Identify which cell holds the provided text, then report its [x, y] central coordinate. 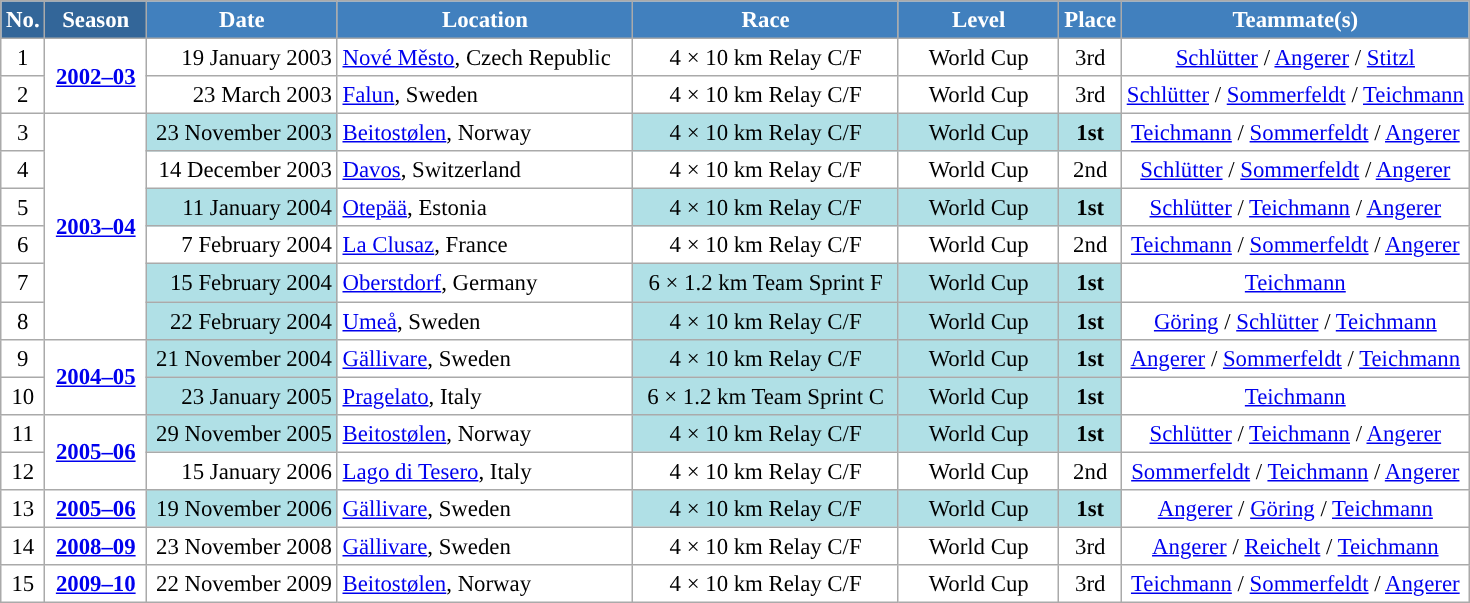
Davos, Switzerland [485, 170]
8 [23, 321]
Otepää, Estonia [485, 208]
Nové Město, Czech Republic [485, 58]
13 [23, 509]
14 December 2003 [242, 170]
15 January 2006 [242, 471]
10 [23, 396]
2 [23, 95]
Angerer / Reichelt / Teichmann [1295, 546]
14 [23, 546]
6 [23, 245]
2003–04 [96, 227]
15 February 2004 [242, 283]
Angerer / Göring / Teichmann [1295, 509]
Oberstdorf, Germany [485, 283]
23 November 2003 [242, 133]
9 [23, 358]
15 [23, 584]
Schlütter / Angerer / Stitzl [1295, 58]
7 February 2004 [242, 245]
Falun, Sweden [485, 95]
Angerer / Sommerfeldt / Teichmann [1295, 358]
1 [23, 58]
2004–05 [96, 376]
No. [23, 20]
5 [23, 208]
Date [242, 20]
6 × 1.2 km Team Sprint C [766, 396]
22 November 2009 [242, 584]
Teammate(s) [1295, 20]
4 [23, 170]
Sommerfeldt / Teichmann / Angerer [1295, 471]
3 [23, 133]
19 January 2003 [242, 58]
Place [1090, 20]
12 [23, 471]
2009–10 [96, 584]
Schlütter / Sommerfeldt / Angerer [1295, 170]
11 [23, 433]
Pragelato, Italy [485, 396]
Lago di Tesero, Italy [485, 471]
23 November 2008 [242, 546]
La Clusaz, France [485, 245]
19 November 2006 [242, 509]
22 February 2004 [242, 321]
2002–03 [96, 76]
11 January 2004 [242, 208]
Umeå, Sweden [485, 321]
Schlütter / Sommerfeldt / Teichmann [1295, 95]
23 March 2003 [242, 95]
29 November 2005 [242, 433]
23 January 2005 [242, 396]
Level [978, 20]
7 [23, 283]
6 × 1.2 km Team Sprint F [766, 283]
Location [485, 20]
Race [766, 20]
2008–09 [96, 546]
Göring / Schlütter / Teichmann [1295, 321]
21 November 2004 [242, 358]
Season [96, 20]
